Return [x, y] of the center of cell containing provided text 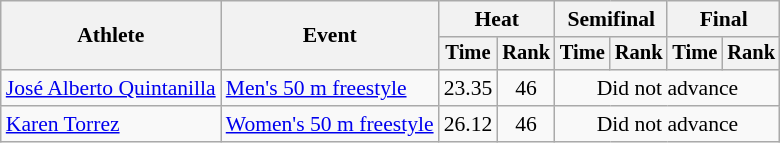
Final [723, 19]
Event [330, 36]
Semifinal [611, 19]
Athlete [111, 36]
Women's 50 m freestyle [330, 124]
José Alberto Quintanilla [111, 88]
Heat [497, 19]
Karen Torrez [111, 124]
23.35 [468, 88]
26.12 [468, 124]
Men's 50 m freestyle [330, 88]
